Provide the [X, Y] coordinate of the cell's center where the given text is located.  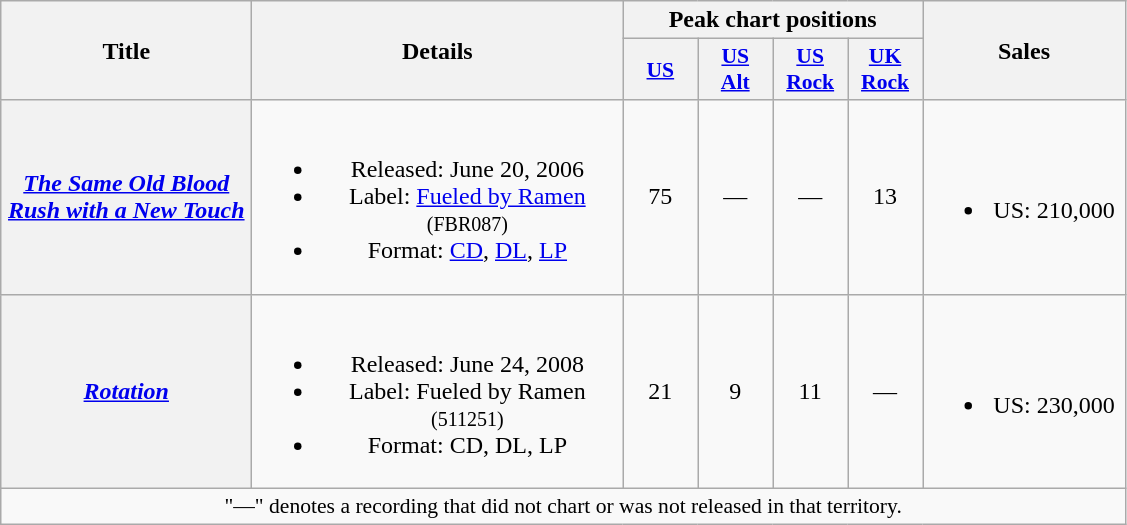
9 [736, 391]
Peak chart positions [773, 20]
The Same Old Blood Rush with a New Touch [126, 197]
Released: June 20, 2006Label: Fueled by Ramen (FBR087)Format: CD, DL, LP [438, 197]
75 [660, 197]
11 [810, 391]
13 [886, 197]
Released: June 24, 2008Label: Fueled by Ramen (511251)Format: CD, DL, LP [438, 391]
Sales [1024, 50]
21 [660, 391]
US: 230,000 [1024, 391]
Rotation [126, 391]
"—" denotes a recording that did not chart or was not released in that territory. [564, 506]
USAlt [736, 70]
US [660, 70]
Details [438, 50]
US: 210,000 [1024, 197]
USRock [810, 70]
Title [126, 50]
UKRock [886, 70]
